Search for the cell housing the specified text and yield its (X, Y) center coordinate. 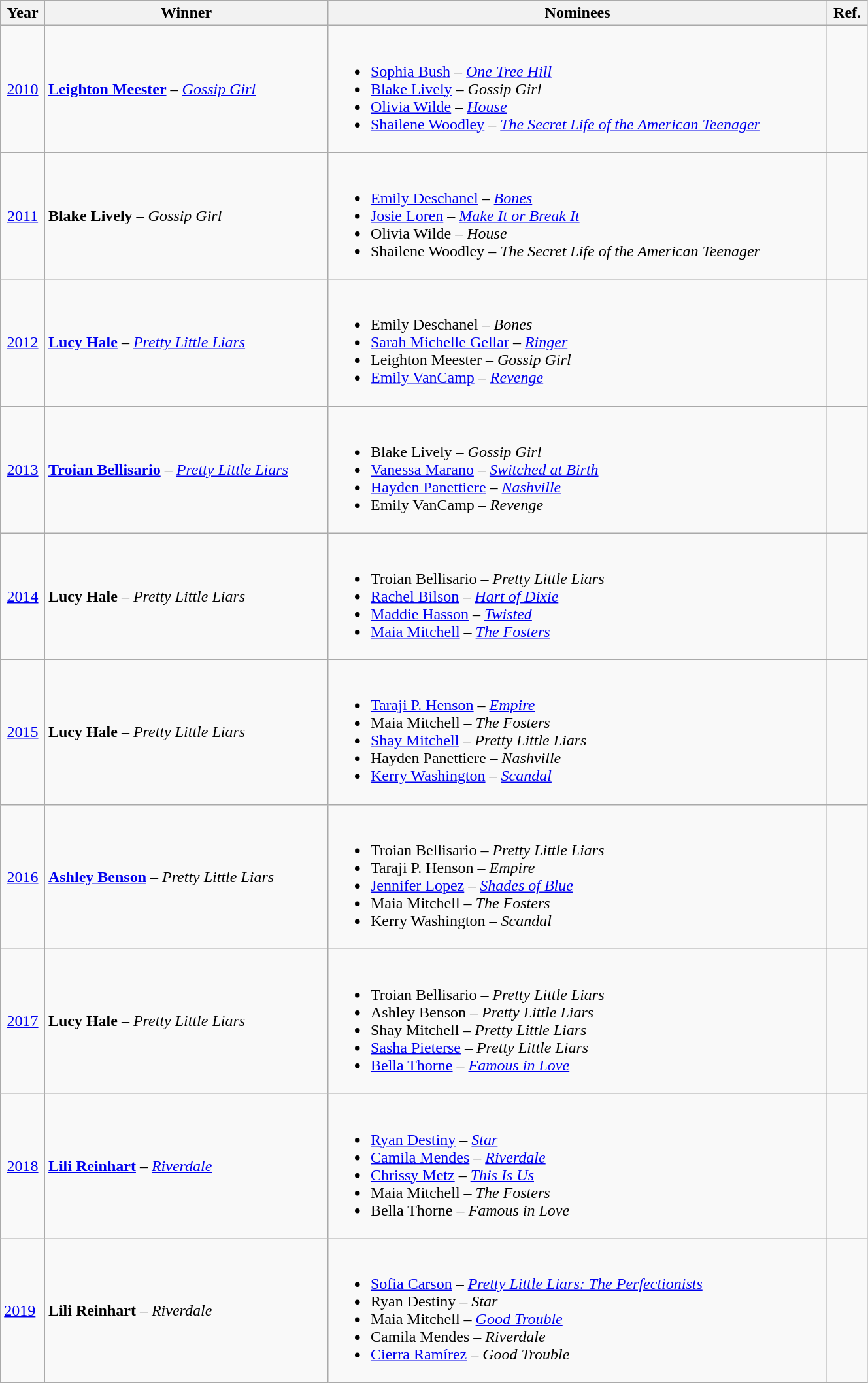
2010 (23, 89)
Winner (186, 13)
2015 (23, 732)
Taraji P. Henson – EmpireMaia Mitchell – The FostersShay Mitchell – Pretty Little LiarsHayden Panettiere – NashvilleKerry Washington – Scandal (577, 732)
Ref. (847, 13)
Leighton Meester – Gossip Girl (186, 89)
2013 (23, 470)
2018 (23, 1165)
Blake Lively – Gossip Girl (186, 216)
2017 (23, 1021)
Troian Bellisario – Pretty Little LiarsTaraji P. Henson – EmpireJennifer Lopez – Shades of BlueMaia Mitchell – The FostersKerry Washington – Scandal (577, 876)
2019 (23, 1310)
2016 (23, 876)
Emily Deschanel – BonesJosie Loren – Make It or Break ItOlivia Wilde – HouseShailene Woodley – The Secret Life of the American Teenager (577, 216)
Sophia Bush – One Tree HillBlake Lively – Gossip GirlOlivia Wilde – HouseShailene Woodley – The Secret Life of the American Teenager (577, 89)
Ryan Destiny – StarCamila Mendes – RiverdaleChrissy Metz – This Is UsMaia Mitchell – The FostersBella Thorne – Famous in Love (577, 1165)
Troian Bellisario – Pretty Little Liars (186, 470)
Troian Bellisario – Pretty Little LiarsRachel Bilson – Hart of DixieMaddie Hasson – TwistedMaia Mitchell – The Fosters (577, 596)
Year (23, 13)
2012 (23, 343)
Emily Deschanel – BonesSarah Michelle Gellar – RingerLeighton Meester – Gossip GirlEmily VanCamp – Revenge (577, 343)
2014 (23, 596)
Blake Lively – Gossip GirlVanessa Marano – Switched at BirthHayden Panettiere – NashvilleEmily VanCamp – Revenge (577, 470)
Ashley Benson – Pretty Little Liars (186, 876)
2011 (23, 216)
Nominees (577, 13)
